Return the [x, y] coordinate for the center point of the cell that contains the specified text.  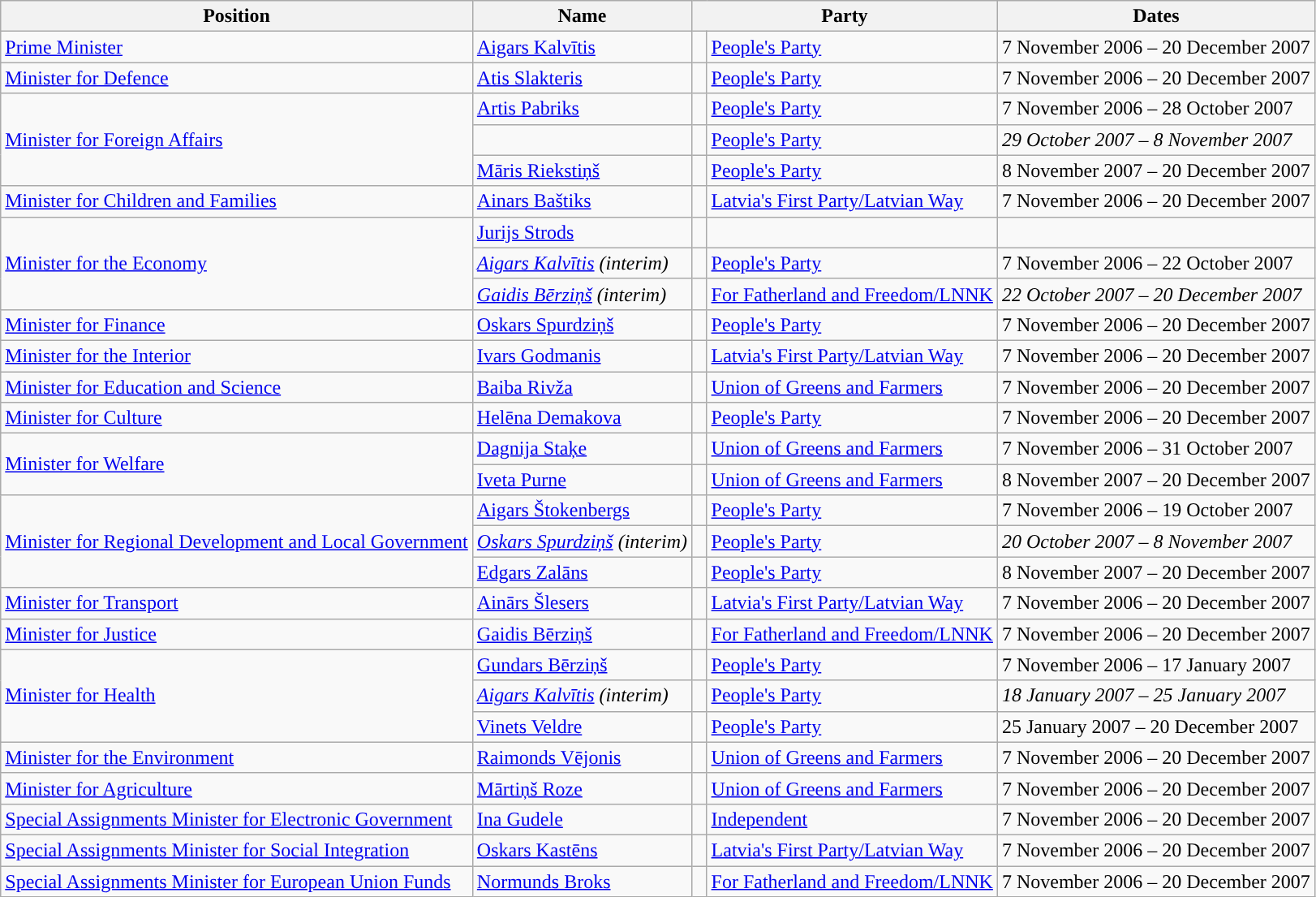
Minister for Regional Development and Local Government [237, 541]
Helēna Demakova [582, 418]
Minister for Agriculture [237, 788]
Gaidis Bērziņš [582, 634]
7 November 2006 – 28 October 2007 [1155, 109]
Oskars Spurdziņš (interim) [582, 541]
Artis Pabriks [582, 109]
20 October 2007 – 8 November 2007 [1155, 541]
Vinets Veldre [582, 727]
18 January 2007 – 25 January 2007 [1155, 696]
Ina Gudele [582, 819]
Minister for Defence [237, 78]
Special Assignments Minister for Social Integration [237, 850]
Atis Slakteris [582, 78]
Baiba Rivža [582, 387]
Māris Riekstiņš [582, 170]
7 November 2006 – 19 October 2007 [1155, 511]
Minister for Foreign Affairs [237, 140]
Minister for the Interior [237, 356]
Position [237, 16]
Raimonds Vējonis [582, 757]
Minister for Children and Families [237, 201]
7 November 2006 – 31 October 2007 [1155, 449]
Minister for the Economy [237, 263]
Ainārs Šlesers [582, 603]
Party [845, 16]
Dates [1155, 16]
7 November 2006 – 17 January 2007 [1155, 665]
Edgars Zalāns [582, 572]
22 October 2007 – 20 December 2007 [1155, 294]
Minister for Health [237, 696]
Minister for Finance [237, 325]
Minister for Welfare [237, 464]
Gaidis Bērziņš (interim) [582, 294]
Minister for Transport [237, 603]
Gundars Bērziņš [582, 665]
Aigars Kalvītis [582, 47]
Dagnija Staķe [582, 449]
Oskars Kastēns [582, 850]
Oskars Spurdziņš [582, 325]
Aigars Štokenbergs [582, 511]
Prime Minister [237, 47]
Special Assignments Minister for Electronic Government [237, 819]
Minister for Justice [237, 634]
29 October 2007 – 8 November 2007 [1155, 140]
25 January 2007 – 20 December 2007 [1155, 727]
Ivars Godmanis [582, 356]
Minister for the Environment [237, 757]
Ainars Baštiks [582, 201]
Minister for Culture [237, 418]
Independent [852, 819]
Minister for Education and Science [237, 387]
7 November 2006 – 22 October 2007 [1155, 263]
Normunds Broks [582, 881]
Special Assignments Minister for European Union Funds [237, 881]
Iveta Purne [582, 480]
Jurijs Strods [582, 232]
Name [582, 16]
Mārtiņš Roze [582, 788]
